Determine the [x, y] coordinate at the center of the cell enclosing the given text.  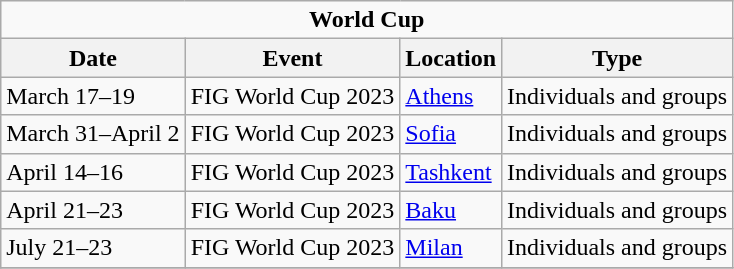
Athens [451, 96]
World Cup [367, 20]
Date [93, 58]
April 14–16 [93, 172]
Type [618, 58]
Sofia [451, 134]
Location [451, 58]
March 17–19 [93, 96]
Milan [451, 248]
April 21–23 [93, 210]
March 31–April 2 [93, 134]
Event [292, 58]
July 21–23 [93, 248]
Baku [451, 210]
Tashkent [451, 172]
